Capture the cell that displays the provided text and extract its (X, Y) central coordinate. 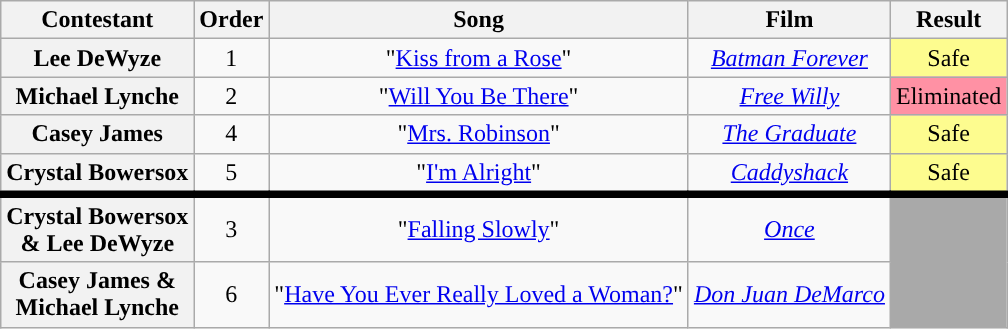
"Will You Be There" (479, 96)
Casey James &Michael Lynche (98, 294)
Eliminated (948, 96)
Casey James (98, 134)
"Kiss from a Rose" (479, 58)
Film (789, 20)
4 (232, 134)
Order (232, 20)
"Have You Ever Really Loved a Woman?" (479, 294)
6 (232, 294)
1 (232, 58)
The Graduate (789, 134)
Song (479, 20)
Michael Lynche (98, 96)
"I'm Alright" (479, 174)
3 (232, 228)
Free Willy (789, 96)
Batman Forever (789, 58)
Result (948, 20)
"Falling Slowly" (479, 228)
5 (232, 174)
Lee DeWyze (98, 58)
Crystal Bowersox& Lee DeWyze (98, 228)
Caddyshack (789, 174)
2 (232, 96)
Crystal Bowersox (98, 174)
"Mrs. Robinson" (479, 134)
Once (789, 228)
Don Juan DeMarco (789, 294)
Contestant (98, 20)
